From the cell containing the given text, extract its center point as [x, y] coordinate. 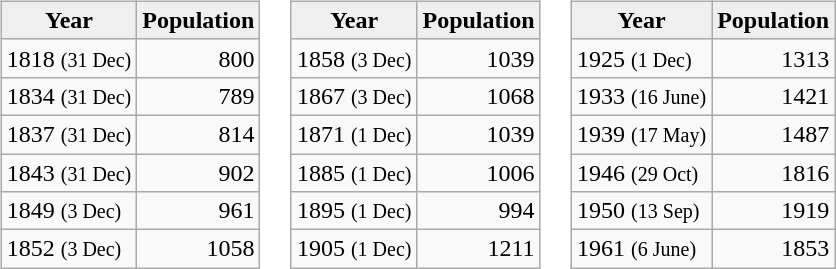
994 [478, 211]
800 [198, 58]
1905 (1 Dec) [354, 249]
1919 [774, 211]
1834 (31 Dec) [69, 96]
1852 (3 Dec) [69, 249]
1487 [774, 134]
1006 [478, 173]
1895 (1 Dec) [354, 211]
1885 (1 Dec) [354, 173]
1058 [198, 249]
814 [198, 134]
1871 (1 Dec) [354, 134]
1818 (31 Dec) [69, 58]
1313 [774, 58]
1068 [478, 96]
1858 (3 Dec) [354, 58]
1211 [478, 249]
1961 (6 June) [642, 249]
902 [198, 173]
789 [198, 96]
1816 [774, 173]
961 [198, 211]
1933 (16 June) [642, 96]
1853 [774, 249]
1843 (31 Dec) [69, 173]
1950 (13 Sep) [642, 211]
1925 (1 Dec) [642, 58]
1849 (3 Dec) [69, 211]
1867 (3 Dec) [354, 96]
1837 (31 Dec) [69, 134]
1946 (29 Oct) [642, 173]
1421 [774, 96]
1939 (17 May) [642, 134]
